Capture the cell that displays the provided text and extract its [X, Y] central coordinate. 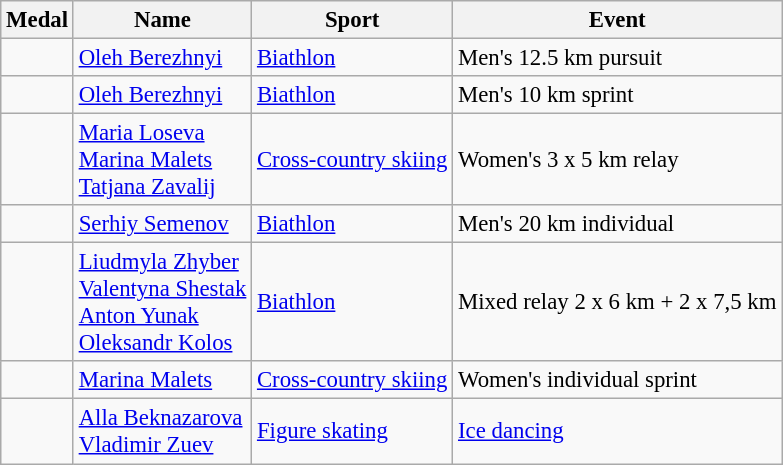
Medal [38, 20]
Women's 3 x 5 km relay [618, 160]
Maria LosevaMarina MaletsTatjana Zavalij [162, 160]
Men's 10 km sprint [618, 95]
Alla BeknazarovaVladimir Zuev [162, 432]
Event [618, 20]
Figure skating [352, 432]
Ice dancing [618, 432]
Men's 20 km individual [618, 224]
Marina Malets [162, 381]
Mixed relay 2 x 6 km + 2 x 7,5 km [618, 302]
Men's 12.5 km pursuit [618, 58]
Serhiy Semenov [162, 224]
Name [162, 20]
Sport [352, 20]
Liudmyla ZhyberValentyna ShestakAnton YunakOleksandr Kolos [162, 302]
Women's individual sprint [618, 381]
